Find where the given text appears and provide that cell's center as (x, y) coordinate. 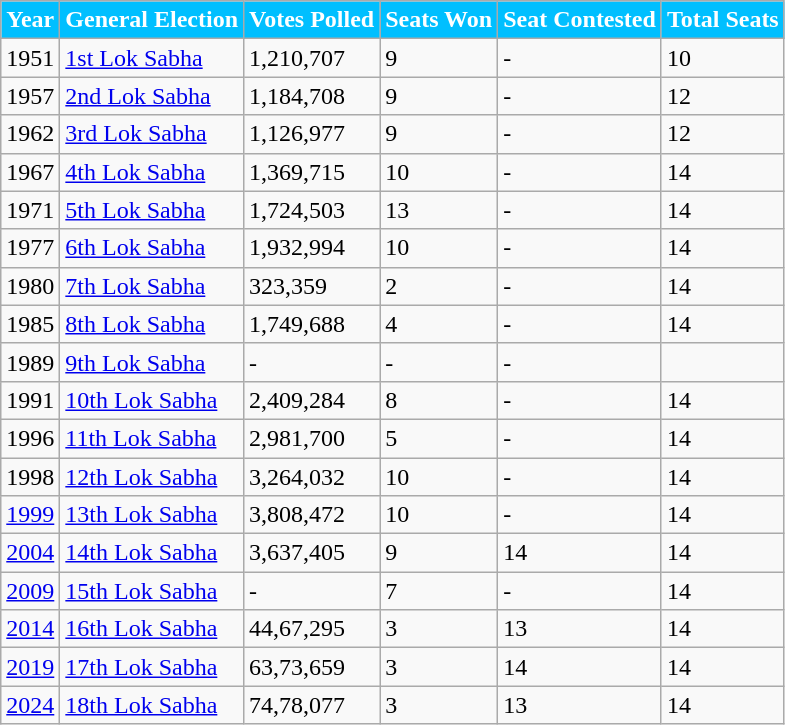
63,73,659 (312, 667)
3,808,472 (312, 515)
16th Lok Sabha (152, 629)
Total Seats (722, 20)
1,184,708 (312, 96)
2024 (30, 705)
1998 (30, 477)
1989 (30, 362)
4 (439, 324)
2,981,700 (312, 438)
2004 (30, 553)
Seats Won (439, 20)
1951 (30, 58)
6th Lok Sabha (152, 248)
323,359 (312, 286)
1,724,503 (312, 210)
1,126,977 (312, 134)
Year (30, 20)
1,932,994 (312, 248)
1,369,715 (312, 172)
1977 (30, 248)
1999 (30, 515)
1971 (30, 210)
General Election (152, 20)
3rd Lok Sabha (152, 134)
8th Lok Sabha (152, 324)
12th Lok Sabha (152, 477)
1957 (30, 96)
5th Lok Sabha (152, 210)
1st Lok Sabha (152, 58)
1985 (30, 324)
11th Lok Sabha (152, 438)
Votes Polled (312, 20)
17th Lok Sabha (152, 667)
7th Lok Sabha (152, 286)
15th Lok Sabha (152, 591)
1996 (30, 438)
10th Lok Sabha (152, 400)
Seat Contested (580, 20)
4th Lok Sabha (152, 172)
2009 (30, 591)
2,409,284 (312, 400)
8 (439, 400)
7 (439, 591)
3,637,405 (312, 553)
13th Lok Sabha (152, 515)
2019 (30, 667)
18th Lok Sabha (152, 705)
1,749,688 (312, 324)
1967 (30, 172)
5 (439, 438)
1,210,707 (312, 58)
9th Lok Sabha (152, 362)
2014 (30, 629)
2 (439, 286)
2nd Lok Sabha (152, 96)
14th Lok Sabha (152, 553)
1962 (30, 134)
1991 (30, 400)
1980 (30, 286)
3,264,032 (312, 477)
74,78,077 (312, 705)
44,67,295 (312, 629)
